From the cell containing the given text, extract its center point as (X, Y) coordinate. 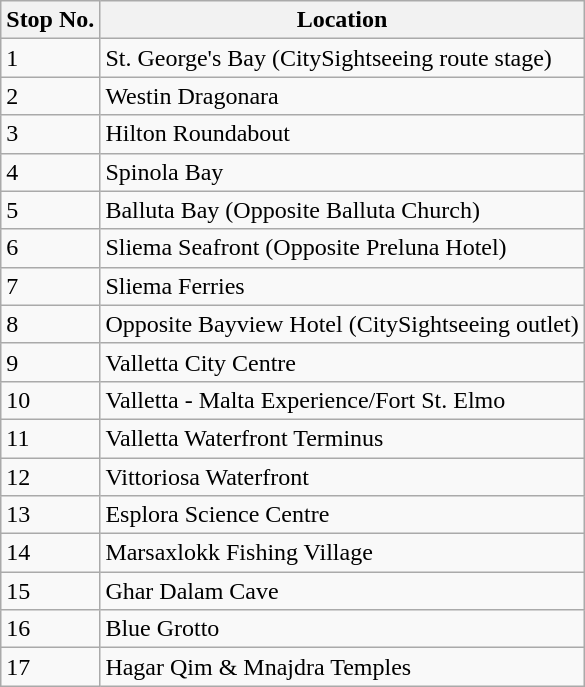
9 (50, 362)
Ghar Dalam Cave (342, 591)
Location (342, 20)
17 (50, 667)
2 (50, 96)
4 (50, 172)
Balluta Bay (Opposite Balluta Church) (342, 210)
12 (50, 477)
Marsaxlokk Fishing Village (342, 553)
Valletta - Malta Experience/Fort St. Elmo (342, 400)
16 (50, 629)
8 (50, 324)
Hagar Qim & Mnajdra Temples (342, 667)
Westin Dragonara (342, 96)
Stop No. (50, 20)
7 (50, 286)
Valletta Waterfront Terminus (342, 438)
Opposite Bayview Hotel (CitySightseeing outlet) (342, 324)
5 (50, 210)
Valletta City Centre (342, 362)
Vittoriosa Waterfront (342, 477)
Sliema Ferries (342, 286)
Blue Grotto (342, 629)
Esplora Science Centre (342, 515)
Sliema Seafront (Opposite Preluna Hotel) (342, 248)
Hilton Roundabout (342, 134)
10 (50, 400)
1 (50, 58)
6 (50, 248)
14 (50, 553)
3 (50, 134)
11 (50, 438)
St. George's Bay (CitySightseeing route stage) (342, 58)
Spinola Bay (342, 172)
13 (50, 515)
15 (50, 591)
